Find where the given text appears and provide that cell's center as [x, y] coordinate. 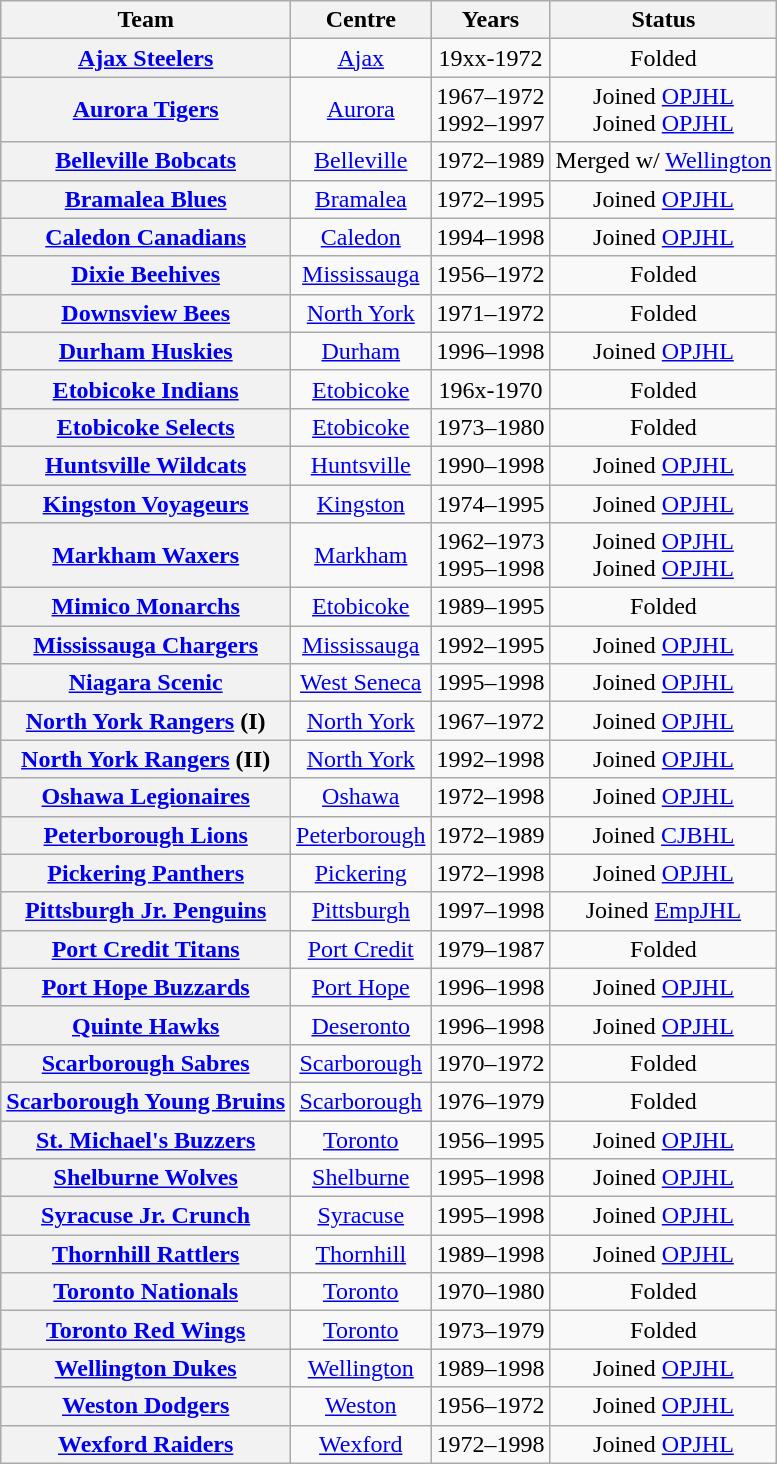
Oshawa Legionaires [146, 797]
Etobicoke Selects [146, 427]
Syracuse Jr. Crunch [146, 1216]
1973–1980 [490, 427]
Shelburne [361, 1178]
Wellington [361, 1368]
1973–1979 [490, 1330]
1974–1995 [490, 503]
North York Rangers (I) [146, 721]
Pittsburgh Jr. Penguins [146, 911]
1990–1998 [490, 465]
Durham [361, 351]
Pittsburgh [361, 911]
Bramalea [361, 199]
Durham Huskies [146, 351]
196x-1970 [490, 389]
Weston Dodgers [146, 1406]
Downsview Bees [146, 313]
1979–1987 [490, 949]
1970–1972 [490, 1063]
Port Hope Buzzards [146, 987]
Bramalea Blues [146, 199]
1994–1998 [490, 237]
Years [490, 20]
1989–1995 [490, 607]
Team [146, 20]
Toronto Nationals [146, 1292]
Pickering [361, 873]
Caledon Canadians [146, 237]
Huntsville Wildcats [146, 465]
Port Hope [361, 987]
Syracuse [361, 1216]
Wexford [361, 1444]
Wellington Dukes [146, 1368]
1976–1979 [490, 1101]
Oshawa [361, 797]
1967–19721992–1997 [490, 110]
Aurora Tigers [146, 110]
Caledon [361, 237]
1992–1998 [490, 759]
Markham [361, 556]
Dixie Beehives [146, 275]
Mississauga Chargers [146, 645]
Ajax [361, 58]
1992–1995 [490, 645]
Etobicoke Indians [146, 389]
St. Michael's Buzzers [146, 1139]
Thornhill Rattlers [146, 1254]
1997–1998 [490, 911]
Peterborough [361, 835]
Toronto Red Wings [146, 1330]
19xx-1972 [490, 58]
1970–1980 [490, 1292]
Ajax Steelers [146, 58]
Centre [361, 20]
Shelburne Wolves [146, 1178]
Status [664, 20]
Joined CJBHL [664, 835]
Scarborough Sabres [146, 1063]
Joined EmpJHL [664, 911]
Thornhill [361, 1254]
Scarborough Young Bruins [146, 1101]
Wexford Raiders [146, 1444]
Port Credit [361, 949]
Weston [361, 1406]
Quinte Hawks [146, 1025]
Niagara Scenic [146, 683]
1956–1995 [490, 1139]
Kingston Voyageurs [146, 503]
1967–1972 [490, 721]
Aurora [361, 110]
Belleville Bobcats [146, 161]
1962–19731995–1998 [490, 556]
1971–1972 [490, 313]
West Seneca [361, 683]
Markham Waxers [146, 556]
Mimico Monarchs [146, 607]
North York Rangers (II) [146, 759]
1972–1995 [490, 199]
Port Credit Titans [146, 949]
Belleville [361, 161]
Pickering Panthers [146, 873]
Peterborough Lions [146, 835]
Deseronto [361, 1025]
Merged w/ Wellington [664, 161]
Huntsville [361, 465]
Kingston [361, 503]
